Find where the given text appears and provide that cell's center as [x, y] coordinate. 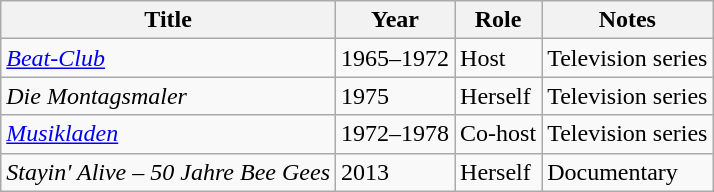
2013 [396, 172]
Notes [628, 20]
Host [498, 58]
Die Montagsmaler [168, 96]
1965–1972 [396, 58]
Beat-Club [168, 58]
Co-host [498, 134]
1972–1978 [396, 134]
Documentary [628, 172]
Role [498, 20]
Stayin' Alive – 50 Jahre Bee Gees [168, 172]
1975 [396, 96]
Musikladen [168, 134]
Year [396, 20]
Title [168, 20]
